Pinpoint the cell where the given text exists, returning its [X, Y] midpoint coordinate. 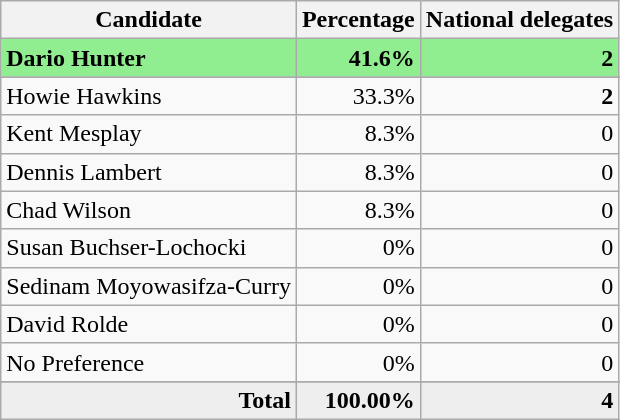
Susan Buchser-Lochocki [149, 248]
Sedinam Moyowasifza-Curry [149, 286]
Chad Wilson [149, 210]
National delegates [519, 20]
41.6% [358, 58]
Howie Hawkins [149, 96]
Total [149, 400]
Percentage [358, 20]
Dennis Lambert [149, 172]
Kent Mesplay [149, 134]
Dario Hunter [149, 58]
Candidate [149, 20]
4 [519, 400]
No Preference [149, 362]
100.00% [358, 400]
33.3% [358, 96]
David Rolde [149, 324]
